Determine the (x, y) coordinate at the center of the cell enclosing the given text.  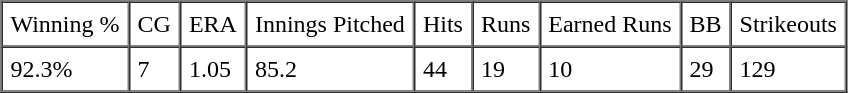
7 (154, 68)
129 (788, 68)
1.05 (213, 68)
29 (706, 68)
Innings Pitched (330, 24)
BB (706, 24)
10 (610, 68)
Earned Runs (610, 24)
19 (506, 68)
Hits (443, 24)
ERA (213, 24)
CG (154, 24)
Runs (506, 24)
44 (443, 68)
Strikeouts (788, 24)
Winning % (66, 24)
92.3% (66, 68)
85.2 (330, 68)
